Find where the given text appears and provide that cell's center as [x, y] coordinate. 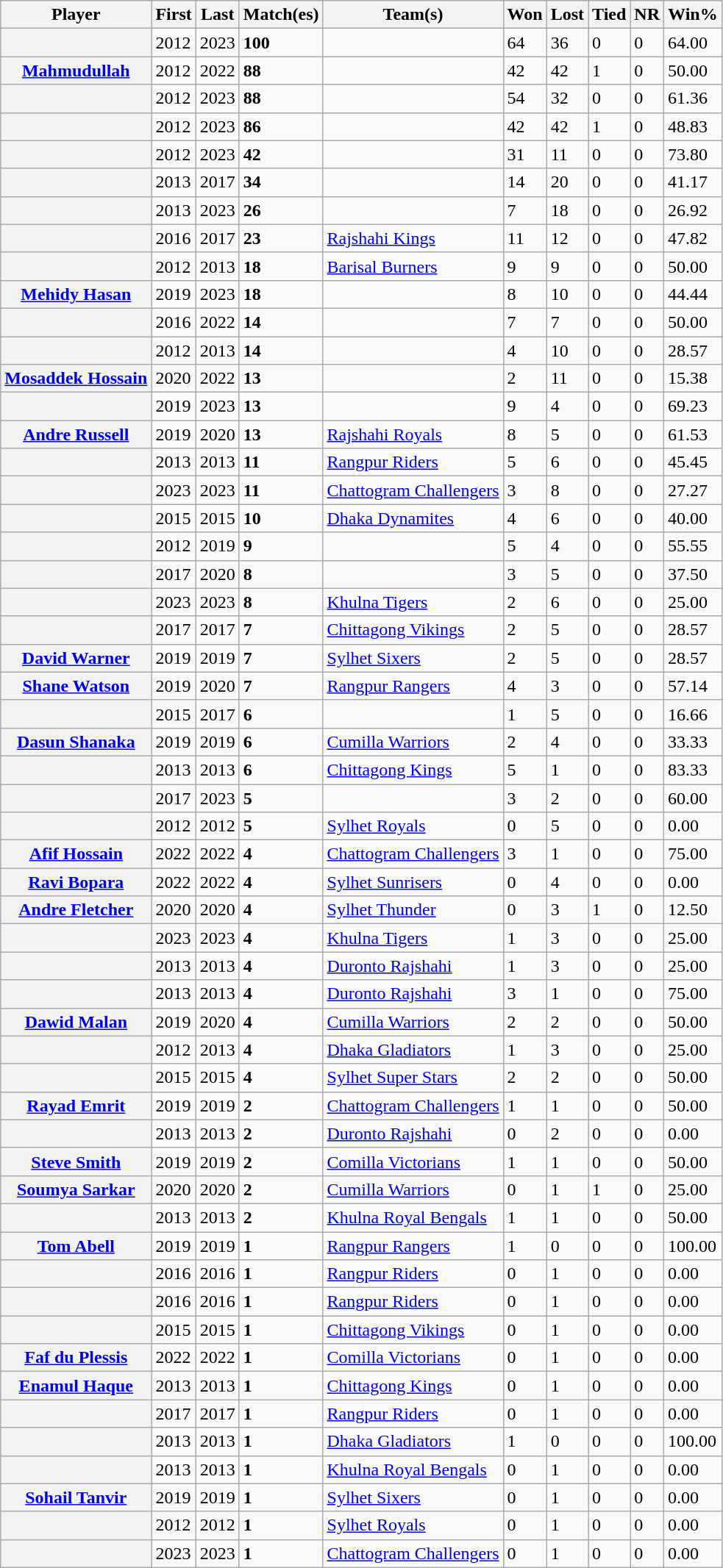
100 [281, 43]
David Warner [76, 658]
Tied [609, 15]
Lost [567, 15]
Rajshahi Kings [413, 238]
Afif Hossain [76, 854]
16.66 [693, 714]
Last [218, 15]
64 [525, 43]
Andre Russell [76, 434]
61.36 [693, 99]
86 [281, 126]
32 [567, 99]
Shane Watson [76, 686]
12.50 [693, 910]
54 [525, 99]
Match(es) [281, 15]
Mehidy Hasan [76, 294]
Sylhet Sunrisers [413, 882]
Tom Abell [76, 1246]
64.00 [693, 43]
Rajshahi Royals [413, 434]
Sohail Tanvir [76, 1497]
Ravi Bopara [76, 882]
Dawid Malan [76, 1022]
Dasun Shanaka [76, 742]
20 [567, 182]
12 [567, 238]
23 [281, 238]
61.53 [693, 434]
Soumya Sarkar [76, 1189]
44.44 [693, 294]
Rayad Emrit [76, 1106]
60.00 [693, 798]
69.23 [693, 407]
First [174, 15]
Sylhet Thunder [413, 910]
Dhaka Dynamites [413, 518]
NR [647, 15]
33.33 [693, 742]
Barisal Burners [413, 266]
Win% [693, 15]
Mahmudullah [76, 71]
57.14 [693, 686]
Steve Smith [76, 1161]
27.27 [693, 490]
37.50 [693, 574]
83.33 [693, 770]
40.00 [693, 518]
73.80 [693, 154]
Faf du Plessis [76, 1358]
26.92 [693, 210]
Sylhet Super Stars [413, 1078]
31 [525, 154]
41.17 [693, 182]
34 [281, 182]
47.82 [693, 238]
26 [281, 210]
15.38 [693, 379]
55.55 [693, 546]
Team(s) [413, 15]
36 [567, 43]
Enamul Haque [76, 1386]
Won [525, 15]
45.45 [693, 462]
Andre Fletcher [76, 910]
Player [76, 15]
48.83 [693, 126]
Mosaddek Hossain [76, 379]
